Search for the cell housing the specified text and yield its (x, y) center coordinate. 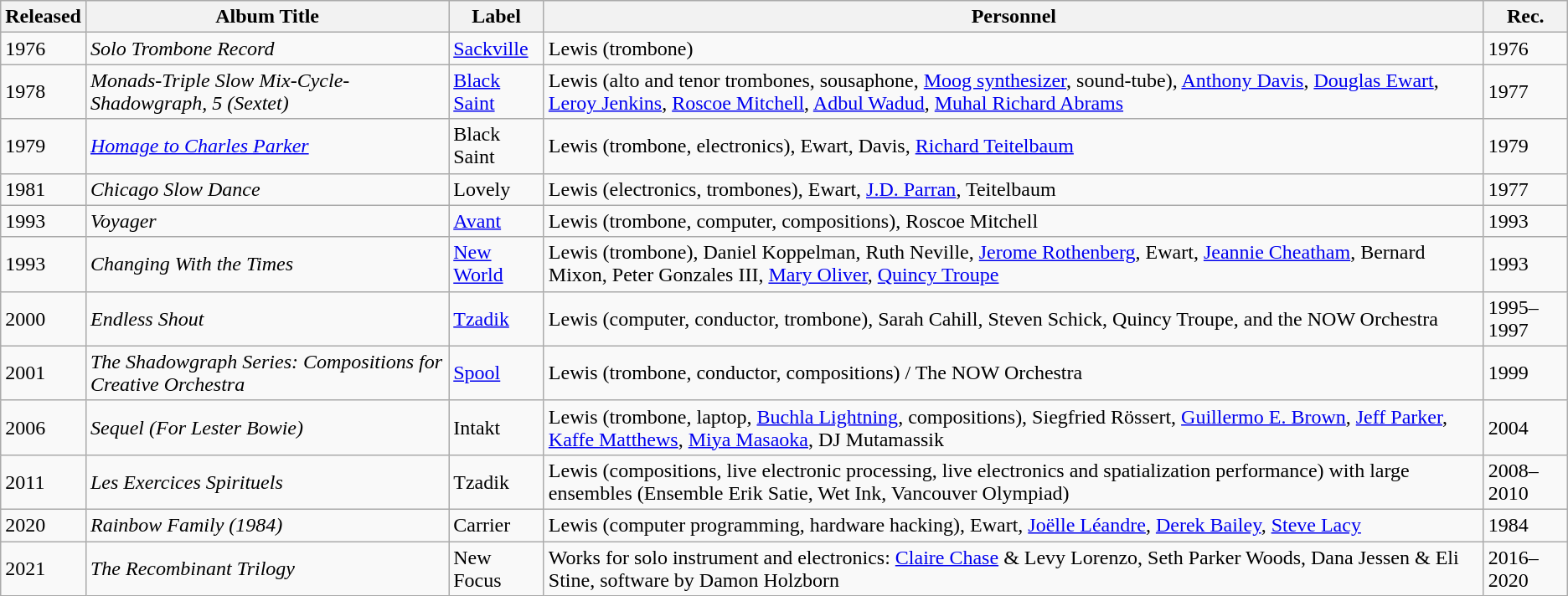
Works for solo instrument and electronics: Claire Chase & Levy Lorenzo, Seth Parker Woods, Dana Jessen & Eli Stine, software by Damon Holzborn (1014, 568)
The Shadowgraph Series: Compositions for Creative Orchestra (266, 373)
Endless Shout (266, 318)
Changing With the Times (266, 265)
Rec. (1525, 17)
Les Exercices Spirituels (266, 482)
Personnel (1014, 17)
Monads-Triple Slow Mix-Cycle-Shadowgraph, 5 (Sextet) (266, 92)
Lewis (trombone, electronics), Ewart, Davis, Richard Teitelbaum (1014, 146)
Chicago Slow Dance (266, 189)
New Focus (497, 568)
2008–2010 (1525, 482)
Lewis (electronics, trombones), Ewart, J.D. Parran, Teitelbaum (1014, 189)
Released (44, 17)
Sackville (497, 49)
2021 (44, 568)
Sequel (For Lester Bowie) (266, 427)
Lewis (computer, conductor, trombone), Sarah Cahill, Steven Schick, Quincy Troupe, and the NOW Orchestra (1014, 318)
2020 (44, 525)
2000 (44, 318)
Voyager (266, 221)
1999 (1525, 373)
1981 (44, 189)
Lewis (trombone) (1014, 49)
2011 (44, 482)
Homage to Charles Parker (266, 146)
Avant (497, 221)
The Recombinant Trilogy (266, 568)
Lewis (computer programming, hardware hacking), Ewart, Joëlle Léandre, Derek Bailey, Steve Lacy (1014, 525)
Carrier (497, 525)
Rainbow Family (1984) (266, 525)
2004 (1525, 427)
2006 (44, 427)
2001 (44, 373)
Spool (497, 373)
Lewis (trombone, computer, compositions), Roscoe Mitchell (1014, 221)
Lewis (trombone, conductor, compositions) / The NOW Orchestra (1014, 373)
New World (497, 265)
Solo Trombone Record (266, 49)
Album Title (266, 17)
1978 (44, 92)
2016–2020 (1525, 568)
Intakt (497, 427)
1984 (1525, 525)
Lovely (497, 189)
Label (497, 17)
1995–1997 (1525, 318)
